For the text-containing cell, return its midpoint in (X, Y) coordinate format. 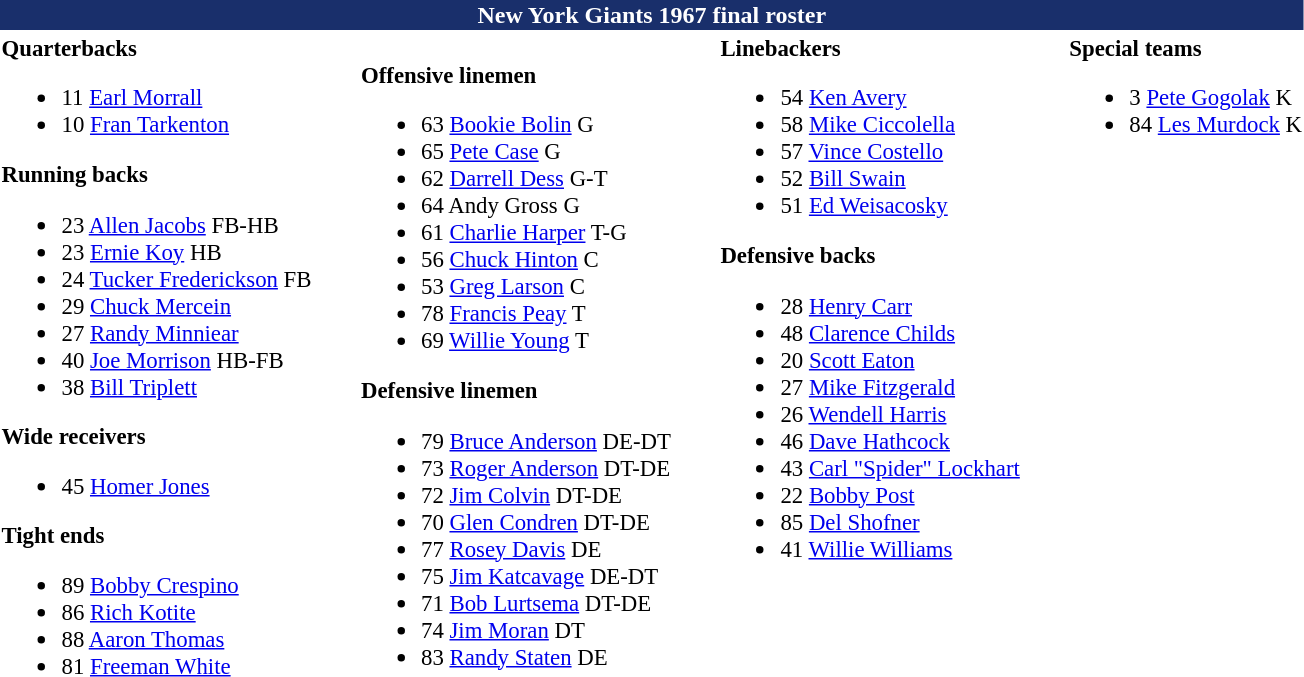
New York Giants 1967 final roster (652, 15)
